Output the [x, y] coordinate of the center of the cell containing the given text.  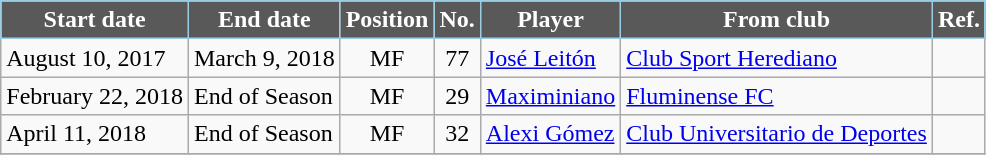
Start date [95, 20]
End date [264, 20]
No. [457, 20]
Fluminense FC [777, 96]
32 [457, 134]
77 [457, 58]
José Leitón [550, 58]
Player [550, 20]
Ref. [958, 20]
Alexi Gómez [550, 134]
29 [457, 96]
February 22, 2018 [95, 96]
From club [777, 20]
Position [387, 20]
March 9, 2018 [264, 58]
April 11, 2018 [95, 134]
Club Universitario de Deportes [777, 134]
Club Sport Herediano [777, 58]
Maximiniano [550, 96]
August 10, 2017 [95, 58]
